Identify which cell holds the provided text, then report its [X, Y] central coordinate. 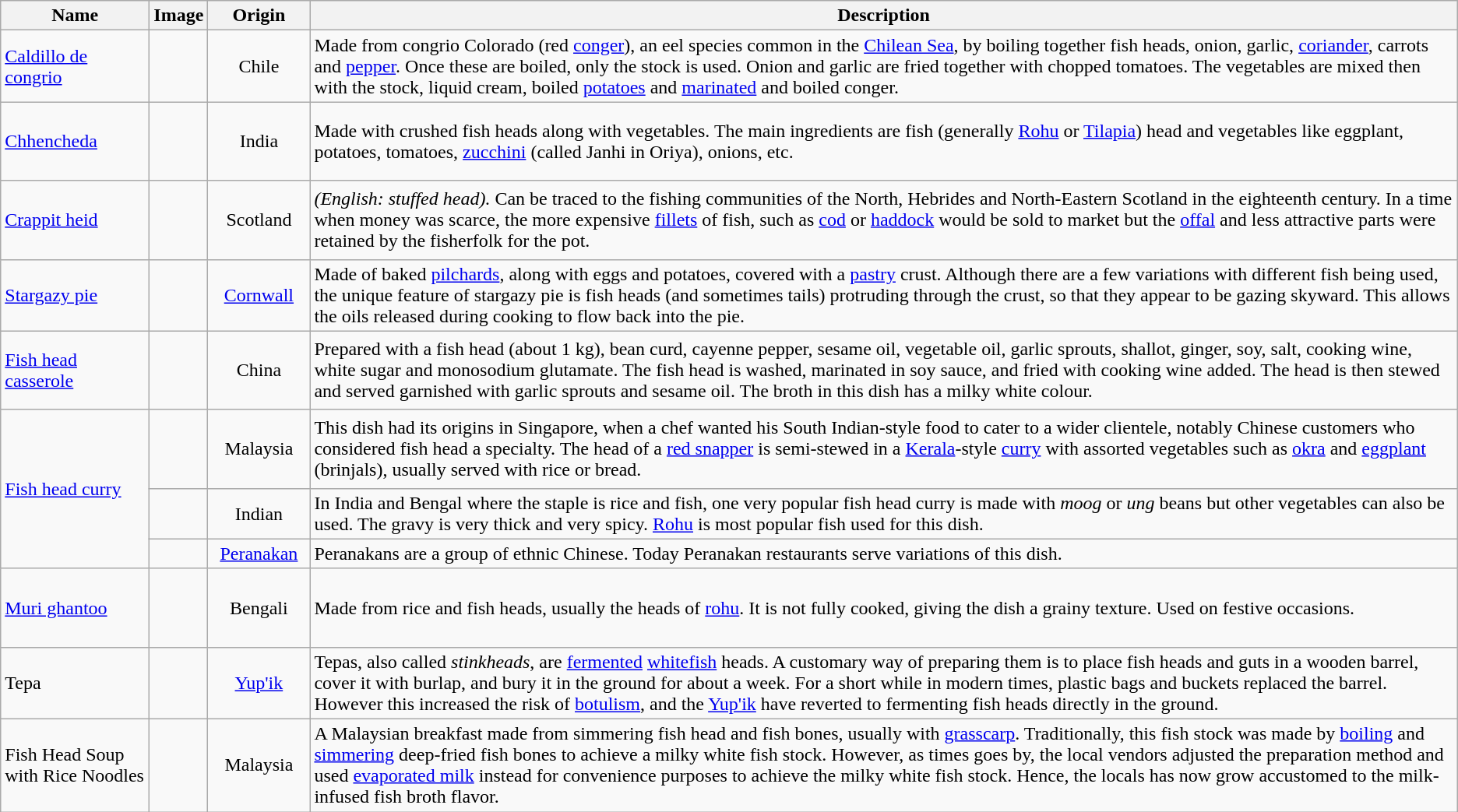
Description [883, 16]
Crappit heid [75, 220]
Fish head curry [75, 489]
Image [179, 16]
Muri ghantoo [75, 607]
Cornwall [259, 295]
Made from rice and fish heads, usually the heads of rohu. It is not fully cooked, giving the dish a grainy texture. Used on festive occasions. [883, 607]
Peranakans are a group of ethnic Chinese. Today Peranakan restaurants serve variations of this dish. [883, 554]
Fish head casserole [75, 371]
Tepa [75, 683]
Indian [259, 514]
China [259, 371]
Stargazy pie [75, 295]
Scotland [259, 220]
Name [75, 16]
Origin [259, 16]
India [259, 142]
Chhencheda [75, 142]
Peranakan [259, 554]
Yup'ik [259, 683]
Caldillo de congrio [75, 66]
Chile [259, 66]
Bengali [259, 607]
Fish Head Soup with Rice Noodles [75, 765]
